Provide the [X, Y] coordinate of the cell's center where the given text is located.  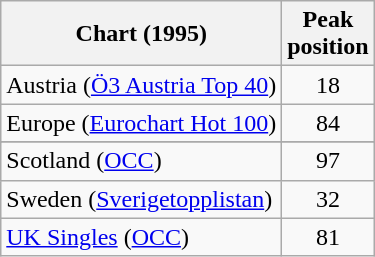
32 [328, 199]
UK Singles (OCC) [142, 237]
81 [328, 237]
Peakposition [328, 34]
Scotland (OCC) [142, 161]
Sweden (Sverigetopplistan) [142, 199]
Austria (Ö3 Austria Top 40) [142, 85]
Chart (1995) [142, 34]
Europe (Eurochart Hot 100) [142, 123]
84 [328, 123]
97 [328, 161]
18 [328, 85]
